Return the (x, y) coordinate for the center point of the cell that contains the specified text.  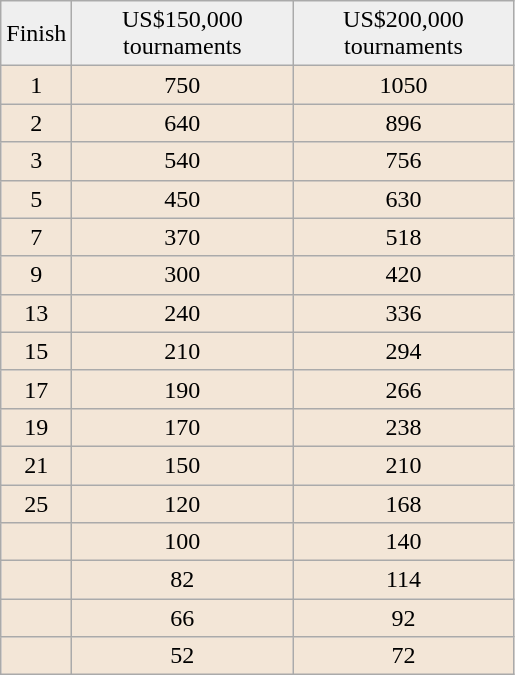
750 (182, 85)
66 (182, 618)
82 (182, 580)
170 (182, 427)
72 (404, 656)
300 (182, 275)
518 (404, 237)
150 (182, 465)
238 (404, 427)
25 (36, 503)
120 (182, 503)
5 (36, 199)
140 (404, 542)
US$150,000tournaments (182, 34)
640 (182, 123)
2 (36, 123)
370 (182, 237)
420 (404, 275)
15 (36, 351)
266 (404, 389)
7 (36, 237)
17 (36, 389)
US$200,000tournaments (404, 34)
3 (36, 161)
1 (36, 85)
92 (404, 618)
114 (404, 580)
19 (36, 427)
240 (182, 313)
450 (182, 199)
896 (404, 123)
52 (182, 656)
9 (36, 275)
336 (404, 313)
Finish (36, 34)
1050 (404, 85)
540 (182, 161)
190 (182, 389)
13 (36, 313)
630 (404, 199)
294 (404, 351)
100 (182, 542)
168 (404, 503)
756 (404, 161)
21 (36, 465)
